Output the [X, Y] coordinate of the center of the cell containing the given text.  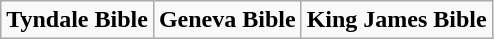
King James Bible [396, 20]
Tyndale Bible [78, 20]
Geneva Bible [227, 20]
